Determine the [X, Y] coordinate at the center of the cell enclosing the given text.  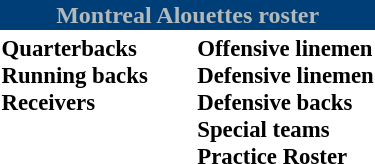
Montreal Alouettes roster [188, 15]
